Locate the cell with the specified text and output its [x, y] center coordinate. 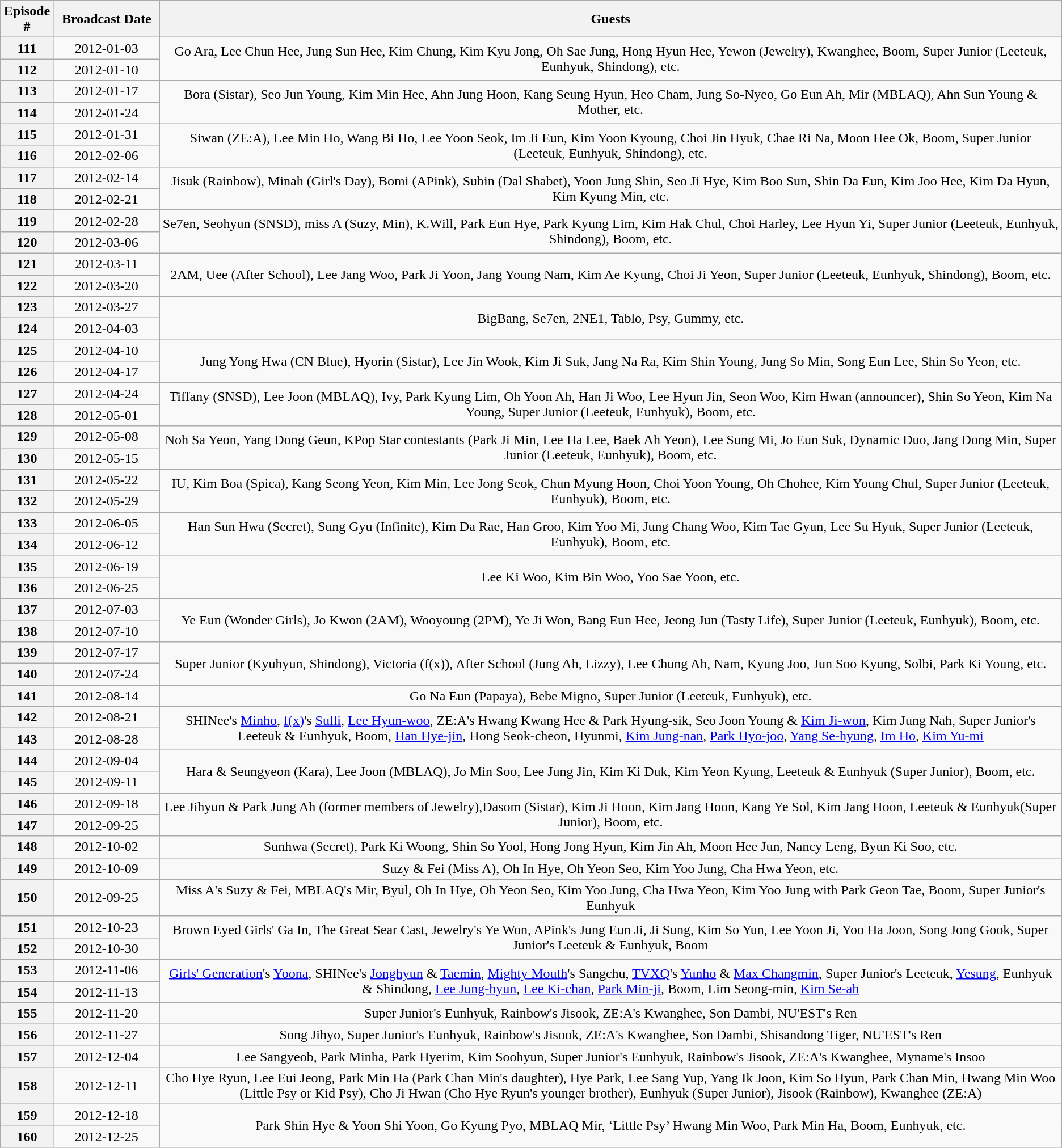
2012-11-13 [107, 992]
120 [27, 242]
2012-01-31 [107, 134]
118 [27, 199]
2012-05-01 [107, 415]
160 [27, 1137]
113 [27, 91]
133 [27, 523]
117 [27, 178]
2012-06-19 [107, 566]
2012-03-06 [107, 242]
123 [27, 307]
136 [27, 588]
127 [27, 394]
155 [27, 1014]
Suzy & Fei (Miss A), Oh In Hye, Oh Yeon Seo, Kim Yoo Jung, Cha Hwa Yeon, etc. [610, 868]
2012-06-25 [107, 588]
2012-02-21 [107, 199]
131 [27, 480]
Hara & Seungyeon (Kara), Lee Joon (MBLAQ), Jo Min Soo, Lee Jung Jin, Kim Ki Duk, Kim Yeon Kyung, Leeteuk & Eunhyuk (Super Junior), Boom, etc. [610, 771]
157 [27, 1057]
159 [27, 1115]
Jung Yong Hwa (CN Blue), Hyorin (Sistar), Lee Jin Wook, Kim Ji Suk, Jang Na Ra, Kim Shin Young, Jung So Min, Song Eun Lee, Shin So Yeon, etc. [610, 361]
Go Na Eun (Papaya), Bebe Migno, Super Junior (Leeteuk, Eunhyuk), etc. [610, 696]
151 [27, 927]
139 [27, 653]
2012-09-11 [107, 782]
141 [27, 696]
2012-11-27 [107, 1035]
Ye Eun (Wonder Girls), Jo Kwon (2AM), Wooyoung (2PM), Ye Ji Won, Bang Eun Hee, Jeong Jun (Tasty Life), Super Junior (Leeteuk, Eunhyuk), Boom, etc. [610, 620]
2012-03-20 [107, 285]
143 [27, 739]
2012-01-24 [107, 113]
114 [27, 113]
111 [27, 48]
125 [27, 351]
152 [27, 948]
126 [27, 372]
142 [27, 717]
112 [27, 70]
153 [27, 970]
144 [27, 761]
Lee Ki Woo, Kim Bin Woo, Yoo Sae Yoon, etc. [610, 577]
2012-07-17 [107, 653]
2012-11-06 [107, 970]
BigBang, Se7en, 2NE1, Tablo, Psy, Gummy, etc. [610, 318]
148 [27, 847]
134 [27, 545]
2012-05-22 [107, 480]
130 [27, 458]
2012-07-10 [107, 631]
138 [27, 631]
128 [27, 415]
2012-08-28 [107, 739]
2012-05-15 [107, 458]
115 [27, 134]
150 [27, 897]
2012-12-25 [107, 1137]
140 [27, 674]
2012-09-18 [107, 804]
2012-02-14 [107, 178]
145 [27, 782]
2012-01-17 [107, 91]
158 [27, 1086]
Episode # [27, 19]
2012-03-27 [107, 307]
129 [27, 437]
2012-04-03 [107, 329]
2012-02-28 [107, 221]
Sunhwa (Secret), Park Ki Woong, Shin So Yool, Hong Jong Hyun, Kim Jin Ah, Moon Hee Jun, Nancy Leng, Byun Ki Soo, etc. [610, 847]
Lee Sangyeob, Park Minha, Park Hyerim, Kim Soohyun, Super Junior's Eunhyuk, Rainbow's Jisook, ZE:A's Kwanghee, Myname's Insoo [610, 1057]
146 [27, 804]
2012-08-21 [107, 717]
2012-08-14 [107, 696]
2012-11-20 [107, 1014]
2012-03-11 [107, 264]
Broadcast Date [107, 19]
2012-04-10 [107, 351]
2012-07-24 [107, 674]
2012-10-09 [107, 868]
116 [27, 156]
2012-07-03 [107, 609]
2012-01-03 [107, 48]
2012-02-06 [107, 156]
2012-09-04 [107, 761]
2012-04-24 [107, 394]
121 [27, 264]
156 [27, 1035]
124 [27, 329]
Super Junior's Eunhyuk, Rainbow's Jisook, ZE:A's Kwanghee, Son Dambi, NU'EST's Ren [610, 1014]
2012-10-30 [107, 948]
2012-05-08 [107, 437]
122 [27, 285]
2012-10-02 [107, 847]
154 [27, 992]
119 [27, 221]
132 [27, 501]
Park Shin Hye & Yoon Shi Yoon, Go Kyung Pyo, MBLAQ Mir, ‘Little Psy’ Hwang Min Woo, Park Min Ha, Boom, Eunhyuk, etc. [610, 1126]
2012-04-17 [107, 372]
2012-10-23 [107, 927]
2012-06-05 [107, 523]
2012-01-10 [107, 70]
2012-12-11 [107, 1086]
2012-05-29 [107, 501]
2012-06-12 [107, 545]
149 [27, 868]
Song Jihyo, Super Junior's Eunhyuk, Rainbow's Jisook, ZE:A's Kwanghee, Son Dambi, Shisandong Tiger, NU'EST's Ren [610, 1035]
135 [27, 566]
137 [27, 609]
147 [27, 825]
2012-12-18 [107, 1115]
2012-12-04 [107, 1057]
Guests [610, 19]
